Identify which cell holds the provided text, then report its [X, Y] central coordinate. 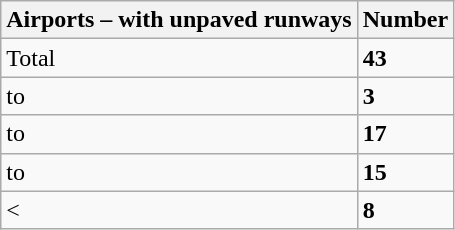
Total [179, 58]
Number [405, 20]
17 [405, 134]
43 [405, 58]
8 [405, 210]
3 [405, 96]
< [179, 210]
15 [405, 172]
Airports – with unpaved runways [179, 20]
